Return the (x, y) coordinate for the center point of the cell that contains the specified text.  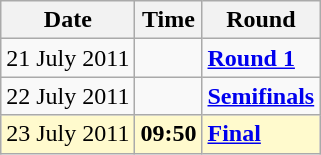
23 July 2011 (68, 134)
Final (261, 134)
22 July 2011 (68, 96)
09:50 (168, 134)
Semifinals (261, 96)
Time (168, 20)
Round (261, 20)
21 July 2011 (68, 58)
Round 1 (261, 58)
Date (68, 20)
